Identify which cell holds the provided text, then report its [X, Y] central coordinate. 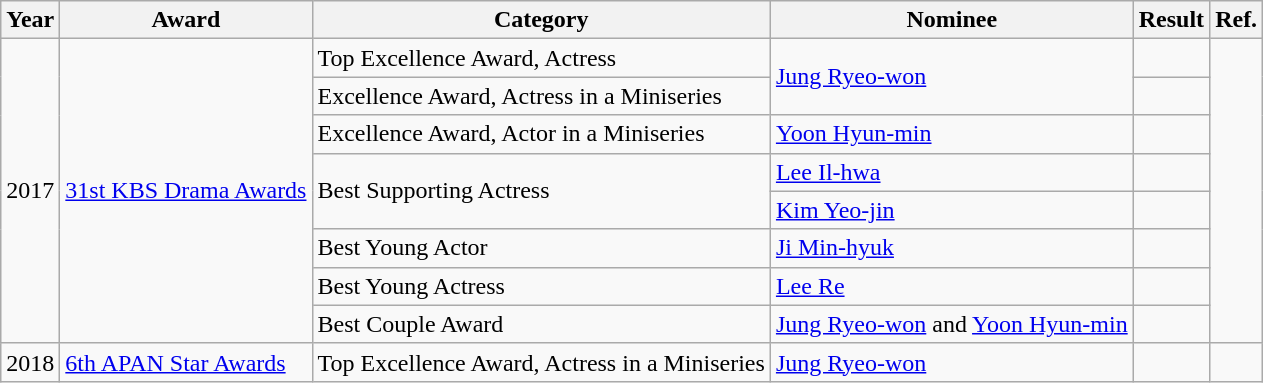
Top Excellence Award, Actress in a Miniseries [541, 362]
Kim Yeo-jin [952, 210]
Jung Ryeo-won and Yoon Hyun-min [952, 324]
2018 [30, 362]
Excellence Award, Actress in a Miniseries [541, 96]
Nominee [952, 20]
Yoon Hyun-min [952, 134]
Best Couple Award [541, 324]
Lee Re [952, 286]
Ref. [1236, 20]
Result [1171, 20]
Best Young Actor [541, 248]
Lee Il-hwa [952, 172]
Year [30, 20]
31st KBS Drama Awards [186, 191]
Best Young Actress [541, 286]
Excellence Award, Actor in a Miniseries [541, 134]
Award [186, 20]
Category [541, 20]
Top Excellence Award, Actress [541, 58]
Best Supporting Actress [541, 191]
2017 [30, 191]
Ji Min-hyuk [952, 248]
6th APAN Star Awards [186, 362]
